Find where the given text appears and provide that cell's center as [x, y] coordinate. 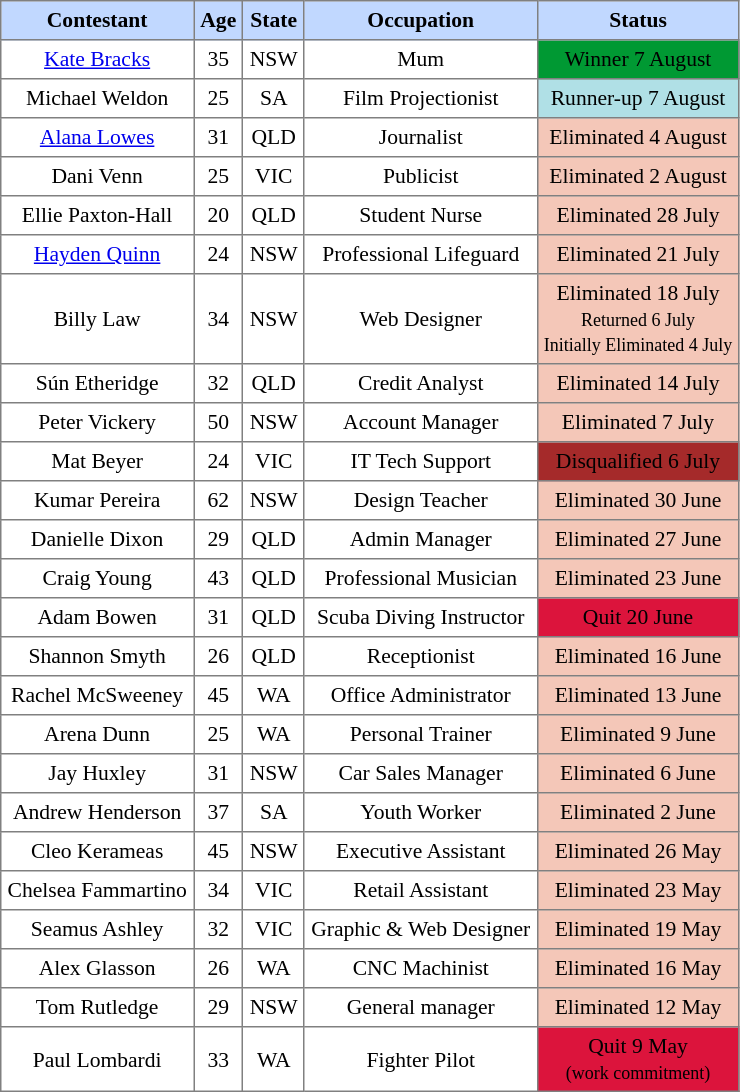
Eliminated 4 August [638, 138]
Eliminated 19 May [638, 930]
Eliminated 7 July [638, 422]
Quit 9 May (work commitment) [638, 1059]
Occupation [420, 20]
Peter Vickery [98, 422]
Runner-up 7 August [638, 98]
Credit Analyst [420, 384]
Status [638, 20]
Dani Venn [98, 176]
IT Tech Support [420, 462]
Craig Young [98, 578]
Andrew Henderson [98, 812]
Eliminated 2 August [638, 176]
Eliminated 2 June [638, 812]
Arena Dunn [98, 734]
Personal Trainer [420, 734]
Michael Weldon [98, 98]
Contestant [98, 20]
Eliminated 27 June [638, 540]
37 [218, 812]
Mum [420, 60]
Ellie Paxton-Hall [98, 216]
43 [218, 578]
Sún Etheridge [98, 384]
State [274, 20]
Receptionist [420, 656]
Eliminated 23 June [638, 578]
50 [218, 422]
Fighter Pilot [420, 1059]
Car Sales Manager [420, 774]
Eliminated 18 JulyReturned 6 JulyInitially Eliminated 4 July [638, 319]
Rachel McSweeney [98, 696]
Billy Law [98, 319]
62 [218, 500]
Eliminated 9 June [638, 734]
Paul Lombardi [98, 1059]
Admin Manager [420, 540]
Eliminated 23 May [638, 890]
Jay Huxley [98, 774]
General manager [420, 1008]
Kumar Pereira [98, 500]
Kate Bracks [98, 60]
Film Projectionist [420, 98]
Hayden Quinn [98, 254]
Eliminated 26 May [638, 852]
Eliminated 12 May [638, 1008]
Disqualified 6 July [638, 462]
Scuba Diving Instructor [420, 618]
Winner 7 August [638, 60]
Publicist [420, 176]
Eliminated 16 June [638, 656]
Eliminated 30 June [638, 500]
Cleo Kerameas [98, 852]
Retail Assistant [420, 890]
Eliminated 16 May [638, 968]
Youth Worker [420, 812]
Seamus Ashley [98, 930]
Eliminated 6 June [638, 774]
Office Administrator [420, 696]
Alana Lowes [98, 138]
Danielle Dixon [98, 540]
35 [218, 60]
Web Designer [420, 319]
Eliminated 13 June [638, 696]
Alex Glasson [98, 968]
Eliminated 28 July [638, 216]
Quit 20 June [638, 618]
Tom Rutledge [98, 1008]
20 [218, 216]
Executive Assistant [420, 852]
CNC Machinist [420, 968]
Account Manager [420, 422]
33 [218, 1059]
Shannon Smyth [98, 656]
Eliminated 14 July [638, 384]
Graphic & Web Designer [420, 930]
Journalist [420, 138]
Mat Beyer [98, 462]
Adam Bowen [98, 618]
Professional Musician [420, 578]
Age [218, 20]
Eliminated 21 July [638, 254]
Student Nurse [420, 216]
Design Teacher [420, 500]
Chelsea Fammartino [98, 890]
Professional Lifeguard [420, 254]
